Detect which cell encompasses the target text, then output its [x, y] center coordinate. 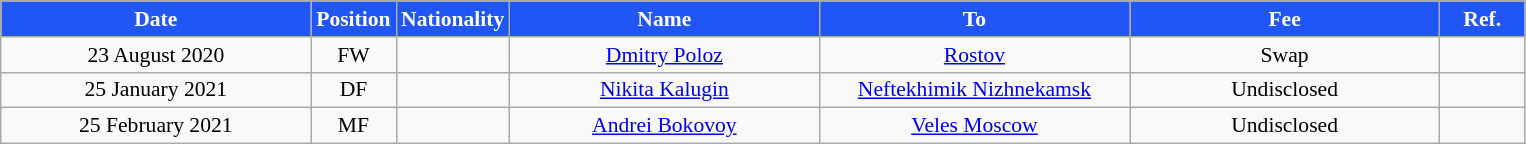
Position [354, 19]
To [974, 19]
Swap [1285, 55]
Nikita Kalugin [664, 90]
25 January 2021 [156, 90]
MF [354, 126]
Name [664, 19]
Neftekhimik Nizhnekamsk [974, 90]
FW [354, 55]
Rostov [974, 55]
Dmitry Poloz [664, 55]
23 August 2020 [156, 55]
DF [354, 90]
25 February 2021 [156, 126]
Nationality [452, 19]
Date [156, 19]
Fee [1285, 19]
Veles Moscow [974, 126]
Ref. [1482, 19]
Andrei Bokovoy [664, 126]
